From the cell containing the given text, extract its center point as [x, y] coordinate. 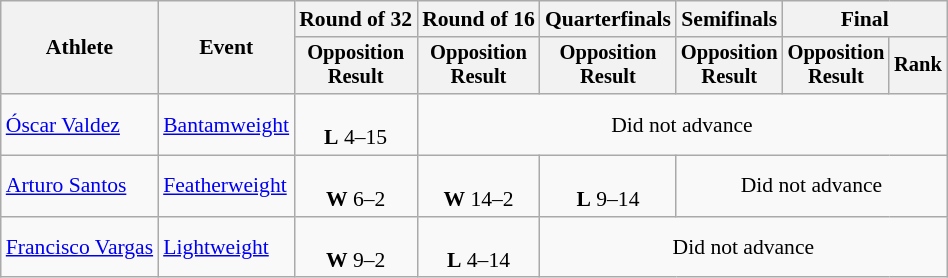
L 9–14 [608, 186]
Arturo Santos [80, 186]
Quarterfinals [608, 19]
Athlete [80, 48]
Event [226, 48]
Rank [918, 66]
W 9–2 [356, 248]
Bantamweight [226, 124]
W 14–2 [478, 186]
Featherweight [226, 186]
Francisco Vargas [80, 248]
L 4–14 [478, 248]
W 6–2 [356, 186]
Óscar Valdez [80, 124]
Semifinals [730, 19]
Round of 16 [478, 19]
Lightweight [226, 248]
Final [865, 19]
Round of 32 [356, 19]
L 4–15 [356, 124]
